Search for the cell housing the specified text and yield its (x, y) center coordinate. 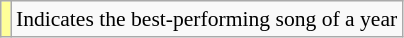
Indicates the best-performing song of a year (206, 19)
